Find where the given text appears and provide that cell's center as [x, y] coordinate. 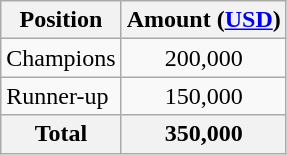
350,000 [204, 134]
Runner-up [61, 96]
Total [61, 134]
Amount (USD) [204, 20]
150,000 [204, 96]
Champions [61, 58]
200,000 [204, 58]
Position [61, 20]
